Identify which cell holds the provided text, then report its [x, y] central coordinate. 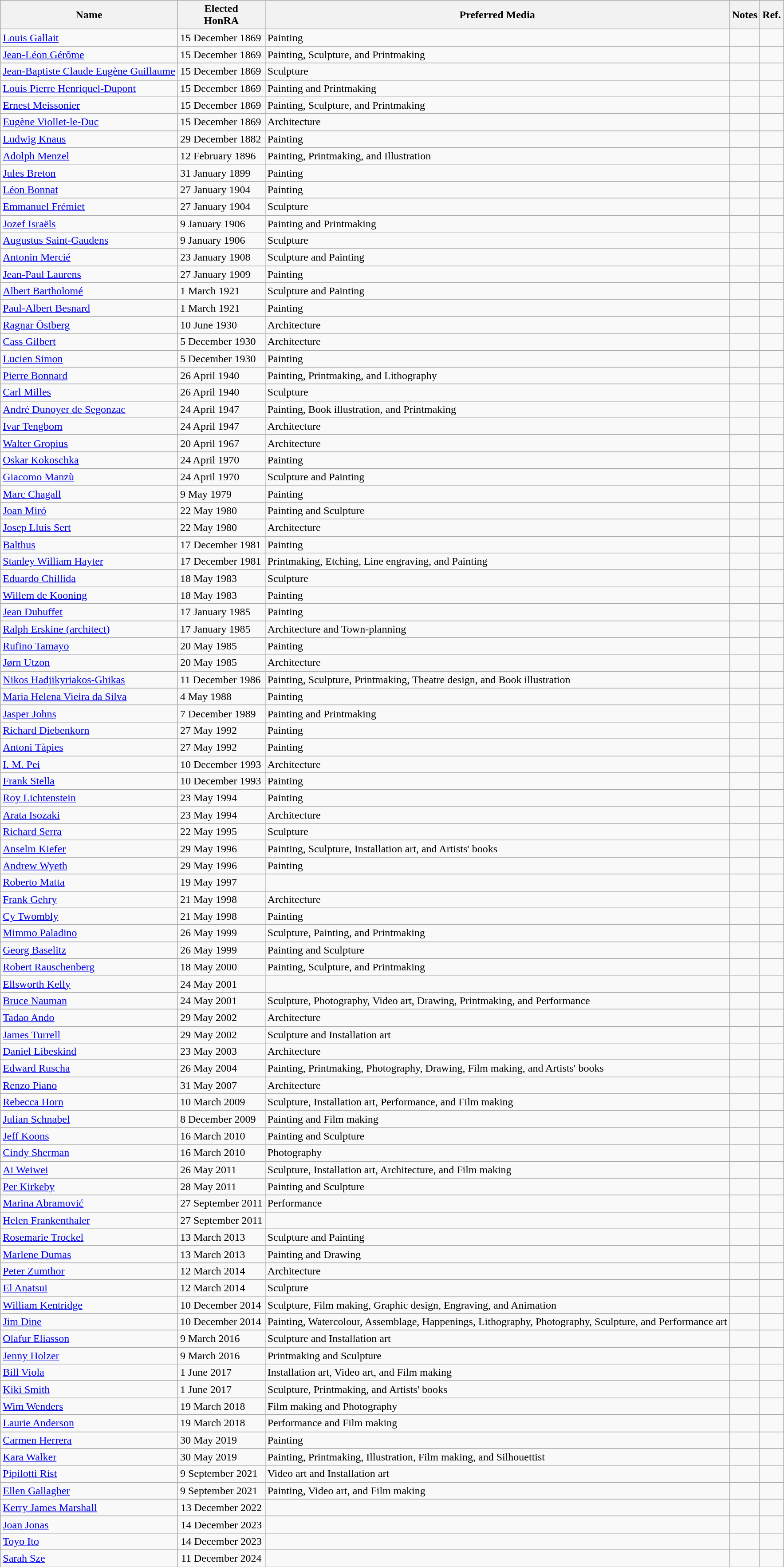
Architecture and Town-planning [497, 629]
ElectedHonRA [221, 15]
Rufino Tamayo [89, 646]
10 March 2009 [221, 1102]
Roberto Matta [89, 882]
Robert Rauschenberg [89, 967]
Wim Wenders [89, 1406]
Eduardo Chillida [89, 578]
Rebecca Horn [89, 1102]
Giacomo Manzù [89, 477]
Performance and Film making [497, 1423]
Jim Dine [89, 1322]
Cindy Sherman [89, 1153]
Painting, Printmaking, and Lithography [497, 376]
Richard Serra [89, 832]
Painting, Watercolour, Assemblage, Happenings, Lithography, Photography, Sculpture, and Performance art [497, 1322]
Rosemarie Trockel [89, 1237]
Tadao Ando [89, 1017]
Cass Gilbert [89, 342]
Name [89, 15]
Marlene Dumas [89, 1254]
Ellsworth Kelly [89, 984]
Adolph Menzel [89, 156]
Lucien Simon [89, 359]
22 May 1995 [221, 832]
Willem de Kooning [89, 595]
Maria Helena Vieira da Silva [89, 696]
Anselm Kiefer [89, 849]
Pierre Bonnard [89, 376]
Ai Weiwei [89, 1170]
11 December 2024 [221, 1558]
Joan Jonas [89, 1524]
Kiki Smith [89, 1389]
Paul-Albert Besnard [89, 308]
Walter Gropius [89, 443]
Augustus Saint-Gaudens [89, 241]
Painting, Video art, and Film making [497, 1491]
Painting, Sculpture, Printmaking, Theatre design, and Book illustration [497, 680]
I. M. Pei [89, 764]
Louis Pierre Henriquel-Dupont [89, 88]
Per Kirkeby [89, 1187]
Sculpture, Installation art, Performance, and Film making [497, 1102]
4 May 1988 [221, 696]
Kerry James Marshall [89, 1508]
Marina Abramović [89, 1203]
Photography [497, 1153]
Richard Diebenkorn [89, 730]
26 May 2011 [221, 1170]
Ragnar Östberg [89, 325]
29 December 1882 [221, 139]
Video art and Installation art [497, 1474]
19 May 1997 [221, 882]
Roy Lichtenstein [89, 798]
Painting, Printmaking, and Illustration [497, 156]
Daniel Libeskind [89, 1052]
10 June 1930 [221, 325]
Cy Twombly [89, 916]
Jean-Paul Laurens [89, 274]
Edward Ruscha [89, 1068]
20 April 1967 [221, 443]
Julian Schnabel [89, 1119]
Joan Miró [89, 511]
Stanley William Hayter [89, 562]
11 December 1986 [221, 680]
Sculpture, Photography, Video art, Drawing, Printmaking, and Performance [497, 1001]
Arata Isozaki [89, 815]
Printmaking, Etching, Line engraving, and Painting [497, 562]
Carl Milles [89, 392]
13 December 2022 [221, 1508]
18 May 2000 [221, 967]
Ivar Tengbom [89, 426]
Oskar Kokoschka [89, 460]
Bill Viola [89, 1373]
Laurie Anderson [89, 1423]
Sculpture, Painting, and Printmaking [497, 933]
Carmen Herrera [89, 1440]
Helen Frankenthaler [89, 1220]
8 December 2009 [221, 1119]
Ellen Gallagher [89, 1491]
Installation art, Video art, and Film making [497, 1373]
Film making and Photography [497, 1406]
Balthus [89, 545]
Antonin Mercié [89, 257]
Jean Dubuffet [89, 612]
William Kentridge [89, 1305]
Ludwig Knaus [89, 139]
Nikos Hadjikyriakos-Ghikas [89, 680]
Ref. [772, 15]
Ernest Meissonier [89, 105]
Georg Baselitz [89, 950]
Mimmo Paladino [89, 933]
27 January 1909 [221, 274]
Performance [497, 1203]
Printmaking and Sculpture [497, 1356]
Sculpture, Installation art, Architecture, and Film making [497, 1170]
Frank Gehry [89, 899]
Jozef Israëls [89, 223]
Olafur Eliasson [89, 1339]
Albert Bartholomé [89, 291]
Jean-Baptiste Claude Eugène Guillaume [89, 71]
Bruce Nauman [89, 1001]
7 December 1989 [221, 713]
Kara Walker [89, 1457]
Painting and Drawing [497, 1254]
Jørn Utzon [89, 663]
Marc Chagall [89, 494]
James Turrell [89, 1035]
Jenny Holzer [89, 1356]
Notes [745, 15]
Frank Stella [89, 781]
Jeff Koons [89, 1136]
El Anatsui [89, 1288]
31 May 2007 [221, 1085]
Eugène Viollet-le-Duc [89, 122]
Painting, Printmaking, Photography, Drawing, Film making, and Artists' books [497, 1068]
23 May 2003 [221, 1052]
Painting, Printmaking, Illustration, Film making, and Silhouettist [497, 1457]
Jules Breton [89, 173]
Jean-Léon Gérôme [89, 55]
Andrew Wyeth [89, 866]
Léon Bonnat [89, 190]
23 January 1908 [221, 257]
Peter Zumthor [89, 1271]
Emmanuel Frémiet [89, 206]
28 May 2011 [221, 1187]
9 May 1979 [221, 494]
Toyo Ito [89, 1541]
Josep Lluís Sert [89, 528]
André Dunoyer de Segonzac [89, 409]
Antoni Tàpies [89, 747]
Painting, Book illustration, and Printmaking [497, 409]
26 May 2004 [221, 1068]
Sarah Sze [89, 1558]
Painting, Sculpture, Installation art, and Artists' books [497, 849]
Louis Gallait [89, 38]
Jasper Johns [89, 713]
Renzo Piano [89, 1085]
Preferred Media [497, 15]
Painting and Film making [497, 1119]
12 February 1896 [221, 156]
Sculpture, Printmaking, and Artists' books [497, 1389]
Sculpture, Film making, Graphic design, Engraving, and Animation [497, 1305]
Pipilotti Rist [89, 1474]
31 January 1899 [221, 173]
Ralph Erskine (architect) [89, 629]
